Find where the given text appears and provide that cell's center as (x, y) coordinate. 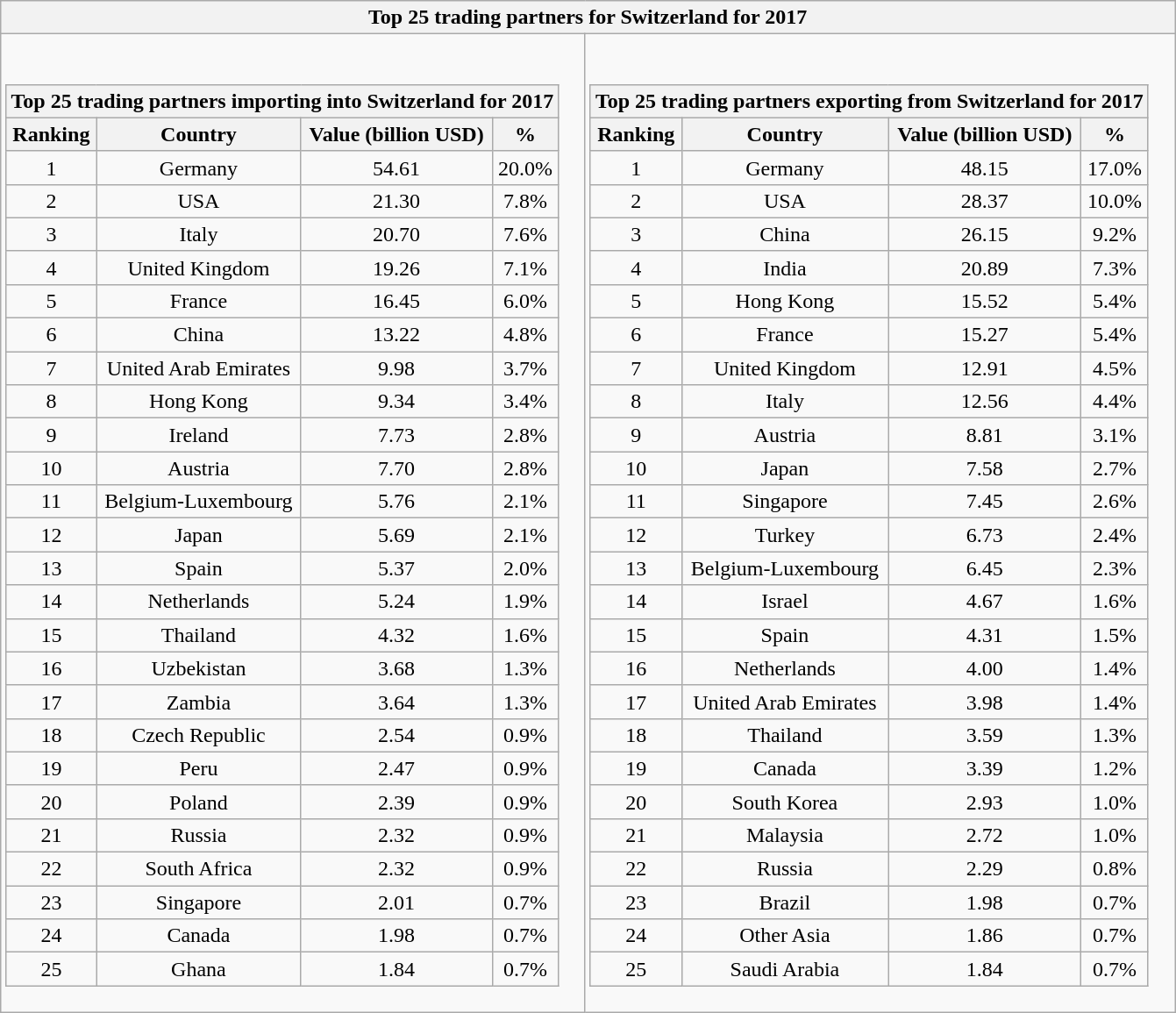
Poland (198, 802)
3.4% (525, 402)
5.76 (396, 502)
Top 25 trading partners importing into Switzerland for 2017 (282, 101)
17.0% (1115, 168)
Top 25 trading partners for Switzerland for 2017 (588, 18)
2.54 (396, 735)
7.58 (985, 468)
Other Asia (785, 936)
4.8% (525, 335)
4.67 (985, 602)
3.98 (985, 702)
South Korea (785, 802)
7.3% (1115, 268)
South Africa (198, 869)
Top 25 trading partners exporting from Switzerland for 2017 (869, 101)
1.9% (525, 602)
Ireland (198, 435)
Israel (785, 602)
9.34 (396, 402)
8.81 (985, 435)
2.47 (396, 768)
3.59 (985, 735)
20.0% (525, 168)
Czech Republic (198, 735)
26.15 (985, 234)
5.24 (396, 602)
Turkey (785, 535)
7.1% (525, 268)
4.4% (1115, 402)
2.01 (396, 902)
9.98 (396, 368)
Ghana (198, 969)
9.2% (1115, 234)
7.6% (525, 234)
Uzbekistan (198, 668)
2.93 (985, 802)
2.6% (1115, 502)
19.26 (396, 268)
6.73 (985, 535)
7.8% (525, 201)
2.0% (525, 568)
13.22 (396, 335)
28.37 (985, 201)
15.52 (985, 301)
3.39 (985, 768)
Saudi Arabia (785, 969)
48.15 (985, 168)
6.0% (525, 301)
4.5% (1115, 368)
6.45 (985, 568)
India (785, 268)
1.2% (1115, 768)
Zambia (198, 702)
3.1% (1115, 435)
2.39 (396, 802)
20.70 (396, 234)
3.64 (396, 702)
Malaysia (785, 835)
21.30 (396, 201)
7.45 (985, 502)
2.3% (1115, 568)
7.73 (396, 435)
5.69 (396, 535)
10.0% (1115, 201)
4.00 (985, 668)
3.7% (525, 368)
1.5% (1115, 635)
Peru (198, 768)
2.4% (1115, 535)
4.32 (396, 635)
1.86 (985, 936)
5.37 (396, 568)
54.61 (396, 168)
2.29 (985, 869)
2.72 (985, 835)
0.8% (1115, 869)
Brazil (785, 902)
12.91 (985, 368)
15.27 (985, 335)
3.68 (396, 668)
2.7% (1115, 468)
12.56 (985, 402)
7.70 (396, 468)
16.45 (396, 301)
4.31 (985, 635)
20.89 (985, 268)
